Identify which cell holds the provided text, then report its (X, Y) central coordinate. 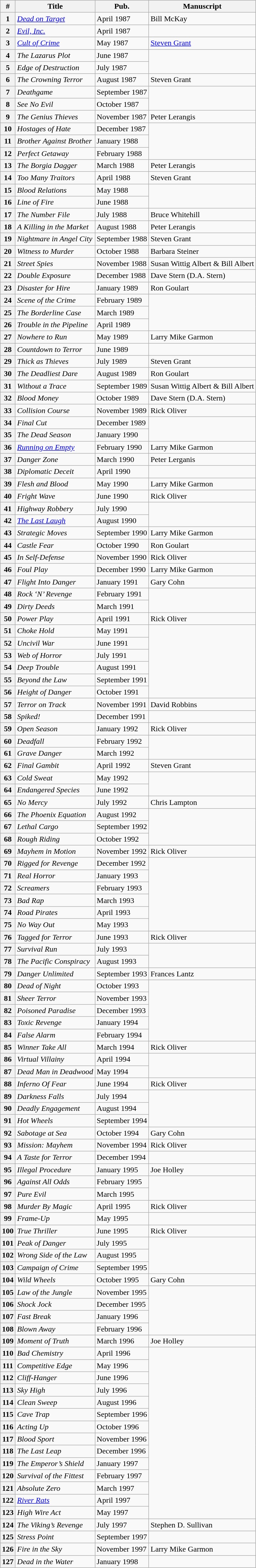
100 (8, 1231)
Endangered Species (55, 790)
April 1988 (122, 178)
August 1989 (122, 374)
April 1994 (122, 1059)
35 (8, 435)
Flesh and Blood (55, 484)
Murder By Magic (55, 1206)
January 1990 (122, 435)
Barbara Steiner (202, 251)
44 (8, 545)
10 (8, 129)
The Emperor’s Shield (55, 1463)
February 1993 (122, 888)
7 (8, 92)
The Last Laugh (55, 521)
Uncivil War (55, 643)
9 (8, 116)
See No Evil (55, 104)
Deadfall (55, 741)
50 (8, 619)
105 (8, 1292)
88 (8, 1084)
101 (8, 1243)
A Killing in the Market (55, 227)
October 1995 (122, 1280)
October 1991 (122, 692)
74 (8, 912)
107 (8, 1316)
November 1996 (122, 1439)
January 1988 (122, 141)
July 1987 (122, 68)
June 1991 (122, 643)
40 (8, 496)
82 (8, 1010)
March 1997 (122, 1488)
Brother Against Brother (55, 141)
April 1990 (122, 472)
June 1996 (122, 1378)
November 1992 (122, 851)
July 1989 (122, 362)
103 (8, 1268)
July 1988 (122, 215)
September 1995 (122, 1268)
Fire in the Sky (55, 1549)
Double Exposure (55, 276)
Cave Trap (55, 1415)
Competitive Edge (55, 1366)
36 (8, 447)
Wild Wheels (55, 1280)
May 1996 (122, 1366)
26 (8, 325)
September 1993 (122, 974)
15 (8, 190)
Manuscript (202, 6)
19 (8, 239)
Fright Wave (55, 496)
Bad Rap (55, 900)
Foul Play (55, 570)
Fast Break (55, 1316)
May 1994 (122, 1072)
October 1989 (122, 398)
59 (8, 729)
Winner Take All (55, 1047)
Toxic Revenge (55, 1023)
Law of the Jungle (55, 1292)
October 1988 (122, 251)
Cliff-Hanger (55, 1378)
July 1995 (122, 1243)
Survival Run (55, 949)
November 1990 (122, 558)
78 (8, 962)
April 1992 (122, 766)
11 (8, 141)
Highway Robbery (55, 508)
109 (8, 1341)
January 1989 (122, 288)
The Borderline Case (55, 312)
Mayhem in Motion (55, 851)
David Robbins (202, 704)
January 1993 (122, 876)
4 (8, 55)
53 (8, 655)
July 1997 (122, 1525)
80 (8, 986)
Edge of Destruction (55, 68)
116 (8, 1427)
True Thriller (55, 1231)
Wrong Side of the Law (55, 1255)
July 1993 (122, 949)
8 (8, 104)
December 1989 (122, 423)
Pub. (122, 6)
25 (8, 312)
Moment of Truth (55, 1341)
62 (8, 766)
12 (8, 153)
March 1996 (122, 1341)
February 1995 (122, 1182)
30 (8, 374)
September 1988 (122, 239)
Deathgame (55, 92)
Against All Odds (55, 1182)
64 (8, 790)
Nightmare in Angel City (55, 239)
May 1995 (122, 1219)
Cult of Crime (55, 43)
February 1991 (122, 594)
The Lazarus Plot (55, 55)
124 (8, 1525)
March 1991 (122, 606)
79 (8, 974)
May 1993 (122, 925)
13 (8, 166)
65 (8, 802)
Final Gambit (55, 766)
112 (8, 1378)
77 (8, 949)
1 (8, 19)
60 (8, 741)
126 (8, 1549)
Danger Unlimited (55, 974)
Mission: Mayhem (55, 1145)
Blood Sport (55, 1439)
Lethal Cargo (55, 827)
November 1995 (122, 1292)
86 (8, 1059)
Final Cut (55, 423)
14 (8, 178)
Blown Away (55, 1329)
The Genius Thieves (55, 116)
November 1997 (122, 1549)
37 (8, 459)
Inferno Of Fear (55, 1084)
95 (8, 1170)
Thick as Thieves (55, 362)
December 1994 (122, 1158)
Street Spies (55, 263)
February 1996 (122, 1329)
May 1997 (122, 1512)
Flight Into Danger (55, 582)
Bruce Whitehill (202, 215)
Blood Money (55, 398)
20 (8, 251)
49 (8, 606)
Hot Wheels (55, 1121)
21 (8, 263)
Illegal Procedure (55, 1170)
The Dead Season (55, 435)
108 (8, 1329)
May 1988 (122, 190)
August 1995 (122, 1255)
High Wire Act (55, 1512)
Deadly Engagement (55, 1108)
Dead on Target (55, 19)
September 1991 (122, 680)
Title (55, 6)
89 (8, 1096)
Evil, Inc. (55, 31)
118 (8, 1451)
June 1995 (122, 1231)
83 (8, 1023)
33 (8, 410)
48 (8, 594)
Dirty Deeds (55, 606)
December 1993 (122, 1010)
July 1991 (122, 655)
68 (8, 839)
December 1995 (122, 1304)
The Pacific Conspiracy (55, 962)
August 1991 (122, 668)
56 (8, 692)
76 (8, 937)
23 (8, 288)
84 (8, 1035)
67 (8, 827)
June 1988 (122, 202)
119 (8, 1463)
24 (8, 300)
122 (8, 1500)
April 1993 (122, 912)
91 (8, 1121)
120 (8, 1476)
Road Pirates (55, 912)
Absolute Zero (55, 1488)
February 1992 (122, 741)
Choke Hold (55, 631)
August 1987 (122, 80)
A Taste for Terror (55, 1158)
Running on Empty (55, 447)
98 (8, 1206)
October 1993 (122, 986)
# (8, 6)
45 (8, 558)
Grave Danger (55, 753)
Clean Sweep (55, 1402)
April 1996 (122, 1353)
March 1994 (122, 1047)
Dead Man in Deadwood (55, 1072)
111 (8, 1366)
31 (8, 386)
June 1994 (122, 1084)
Rock ‘N’ Revenge (55, 594)
November 1989 (122, 410)
28 (8, 349)
August 1993 (122, 962)
110 (8, 1353)
Screamers (55, 888)
117 (8, 1439)
99 (8, 1219)
123 (8, 1512)
February 1997 (122, 1476)
April 1989 (122, 325)
The Number File (55, 215)
63 (8, 778)
Open Season (55, 729)
5 (8, 68)
August 1990 (122, 521)
17 (8, 215)
January 1996 (122, 1316)
October 1994 (122, 1133)
Hostages of Hate (55, 129)
October 1990 (122, 545)
Peak of Danger (55, 1243)
102 (8, 1255)
58 (8, 716)
May 1991 (122, 631)
93 (8, 1145)
Frame-Up (55, 1219)
61 (8, 753)
47 (8, 582)
54 (8, 668)
Chris Lampton (202, 802)
Deep Trouble (55, 668)
Dead in the Water (55, 1562)
Height of Danger (55, 692)
51 (8, 631)
February 1990 (122, 447)
December 1990 (122, 570)
August 1988 (122, 227)
Scene of the Crime (55, 300)
18 (8, 227)
97 (8, 1194)
81 (8, 998)
42 (8, 521)
September 1990 (122, 533)
Stress Point (55, 1537)
December 1996 (122, 1451)
Rigged for Revenge (55, 863)
September 1992 (122, 827)
Sheer Terror (55, 998)
February 1994 (122, 1035)
Darkness Falls (55, 1096)
75 (8, 925)
The Borgia Dagger (55, 166)
November 1994 (122, 1145)
August 1996 (122, 1402)
December 1991 (122, 716)
January 1992 (122, 729)
Shock Jock (55, 1304)
March 1988 (122, 166)
January 1994 (122, 1023)
Web of Horror (55, 655)
May 1987 (122, 43)
Too Many Traitors (55, 178)
June 1989 (122, 349)
72 (8, 888)
February 1988 (122, 153)
The Deadliest Dare (55, 374)
Sabotage at Sea (55, 1133)
Peter Lerganis (202, 459)
June 1990 (122, 496)
43 (8, 533)
May 1989 (122, 337)
September 1989 (122, 386)
Castle Fear (55, 545)
87 (8, 1072)
Frances Lantz (202, 974)
December 1988 (122, 276)
Virtual Villainy (55, 1059)
Cold Sweat (55, 778)
March 1990 (122, 459)
False Alarm (55, 1035)
Disaster for Hire (55, 288)
River Rats (55, 1500)
69 (8, 851)
38 (8, 472)
Stephen D. Sullivan (202, 1525)
July 1996 (122, 1390)
November 1991 (122, 704)
In Self-Defense (55, 558)
November 1988 (122, 263)
Acting Up (55, 1427)
55 (8, 680)
September 1987 (122, 92)
27 (8, 337)
73 (8, 900)
Power Play (55, 619)
Sky High (55, 1390)
92 (8, 1133)
Strategic Moves (55, 533)
April 1997 (122, 1500)
66 (8, 815)
115 (8, 1415)
46 (8, 570)
Countdown to Terror (55, 349)
April 1995 (122, 1206)
The Viking’s Revenge (55, 1525)
57 (8, 704)
Terror on Track (55, 704)
Survival of the Fittest (55, 1476)
29 (8, 362)
113 (8, 1390)
Nowhere to Run (55, 337)
July 1992 (122, 802)
Rough Riding (55, 839)
January 1998 (122, 1562)
Campaign of Crime (55, 1268)
No Way Out (55, 925)
41 (8, 508)
Bill McKay (202, 19)
Line of Fire (55, 202)
February 1989 (122, 300)
6 (8, 80)
Real Horror (55, 876)
March 1995 (122, 1194)
August 1992 (122, 815)
106 (8, 1304)
October 1996 (122, 1427)
104 (8, 1280)
16 (8, 202)
June 1987 (122, 55)
August 1994 (122, 1108)
January 1995 (122, 1170)
85 (8, 1047)
January 1991 (122, 582)
Diplomatic Deceit (55, 472)
June 1992 (122, 790)
October 1987 (122, 104)
Perfect Getaway (55, 153)
March 1992 (122, 753)
Without a Trace (55, 386)
Trouble in the Pipeline (55, 325)
90 (8, 1108)
52 (8, 643)
34 (8, 423)
December 1987 (122, 129)
April 1991 (122, 619)
Danger Zone (55, 459)
January 1997 (122, 1463)
Collision Course (55, 410)
September 1996 (122, 1415)
127 (8, 1562)
November 1987 (122, 116)
The Last Leap (55, 1451)
Poisoned Paradise (55, 1010)
The Phoenix Equation (55, 815)
The Crowning Terror (55, 80)
70 (8, 863)
94 (8, 1158)
July 1990 (122, 508)
June 1993 (122, 937)
114 (8, 1402)
Witness to Murder (55, 251)
Beyond the Law (55, 680)
Bad Chemistry (55, 1353)
March 1989 (122, 312)
May 1992 (122, 778)
November 1993 (122, 998)
2 (8, 31)
July 1994 (122, 1096)
Dead of Night (55, 986)
125 (8, 1537)
No Mercy (55, 802)
Tagged for Terror (55, 937)
96 (8, 1182)
December 1992 (122, 863)
October 1992 (122, 839)
Blood Relations (55, 190)
March 1993 (122, 900)
Pure Evil (55, 1194)
32 (8, 398)
September 1994 (122, 1121)
3 (8, 43)
39 (8, 484)
22 (8, 276)
May 1990 (122, 484)
121 (8, 1488)
Spiked! (55, 716)
71 (8, 876)
September 1997 (122, 1537)
